Return the (x, y) coordinate for the center point of the cell that contains the specified text.  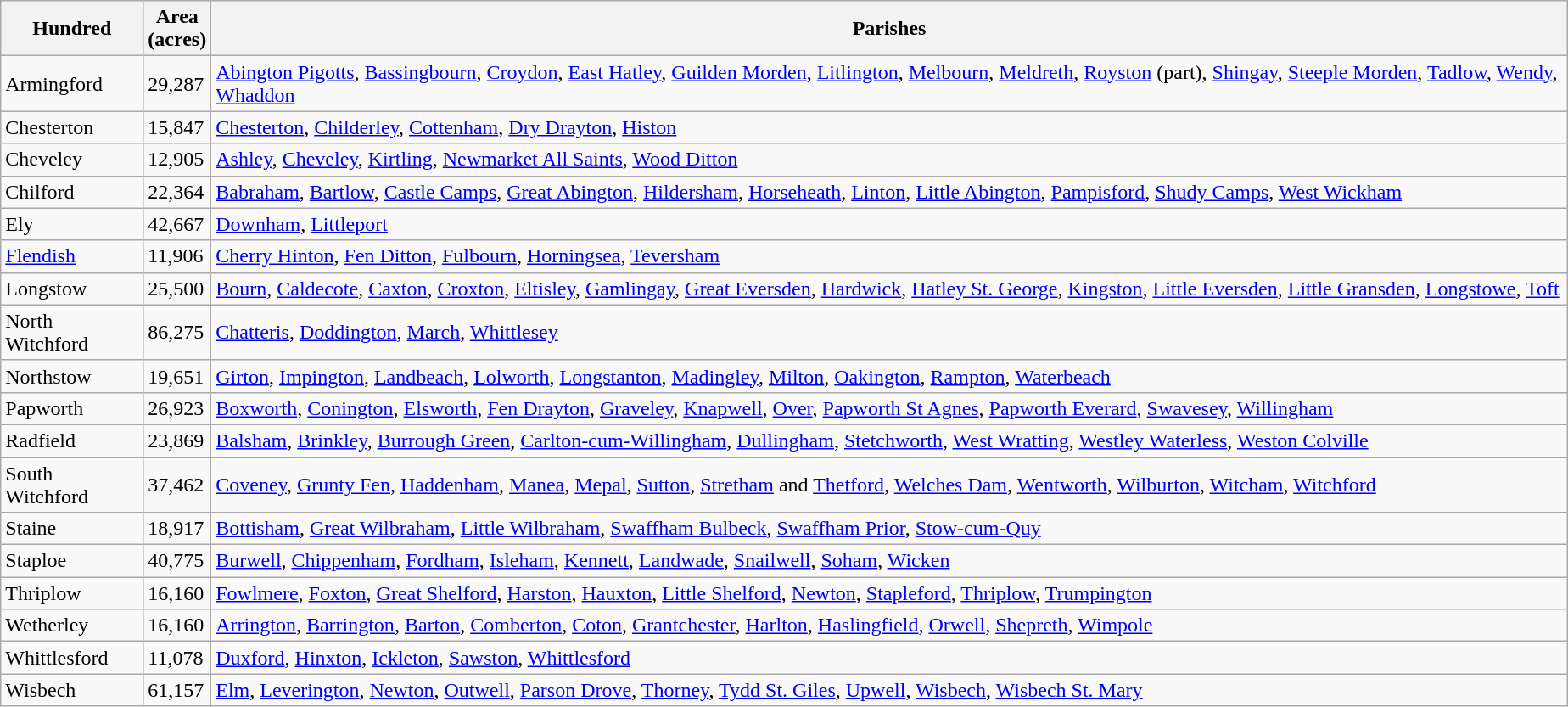
42,667 (177, 224)
Whittlesford (72, 658)
Elm, Leverington, Newton, Outwell, Parson Drove, Thorney, Tydd St. Giles, Upwell, Wisbech, Wisbech St. Mary (889, 690)
Chatteris, Doddington, March, Whittlesey (889, 333)
Ely (72, 224)
37,462 (177, 484)
11,906 (177, 256)
12,905 (177, 160)
Boxworth, Conington, Elsworth, Fen Drayton, Graveley, Knapwell, Over, Papworth St Agnes, Papworth Everard, Swavesey, Willingham (889, 408)
26,923 (177, 408)
22,364 (177, 192)
Area(acres) (177, 29)
Chilford (72, 192)
Longstow (72, 289)
Radfield (72, 440)
Bottisham, Great Wilbraham, Little Wilbraham, Swaffham Bulbeck, Swaffham Prior, Stow-cum-Quy (889, 529)
North Witchford (72, 333)
18,917 (177, 529)
Downham, Littleport (889, 224)
Wisbech (72, 690)
South Witchford (72, 484)
61,157 (177, 690)
Arrington, Barrington, Barton, Comberton, Coton, Grantchester, Harlton, Haslingfield, Orwell, Shepreth, Wimpole (889, 626)
Thriplow (72, 593)
Cherry Hinton, Fen Ditton, Fulbourn, Horningsea, Teversham (889, 256)
15,847 (177, 127)
25,500 (177, 289)
Northstow (72, 376)
Chesterton, Childerley, Cottenham, Dry Drayton, Histon (889, 127)
Staine (72, 529)
86,275 (177, 333)
Coveney, Grunty Fen, Haddenham, Manea, Mepal, Sutton, Stretham and Thetford, Welches Dam, Wentworth, Wilburton, Witcham, Witchford (889, 484)
Parishes (889, 29)
Fowlmere, Foxton, Great Shelford, Harston, Hauxton, Little Shelford, Newton, Stapleford, Thriplow, Trumpington (889, 593)
23,869 (177, 440)
Burwell, Chippenham, Fordham, Isleham, Kennett, Landwade, Snailwell, Soham, Wicken (889, 561)
Cheveley (72, 160)
Wetherley (72, 626)
29,287 (177, 83)
Staploe (72, 561)
Duxford, Hinxton, Ickleton, Sawston, Whittlesford (889, 658)
Hundred (72, 29)
Ashley, Cheveley, Kirtling, Newmarket All Saints, Wood Ditton (889, 160)
Girton, Impington, Landbeach, Lolworth, Longstanton, Madingley, Milton, Oakington, Rampton, Waterbeach (889, 376)
Papworth (72, 408)
Babraham, Bartlow, Castle Camps, Great Abington, Hildersham, Horseheath, Linton, Little Abington, Pampisford, Shudy Camps, West Wickham (889, 192)
Chesterton (72, 127)
19,651 (177, 376)
40,775 (177, 561)
11,078 (177, 658)
Balsham, Brinkley, Burrough Green, Carlton-cum-Willingham, Dullingham, Stetchworth, West Wratting, Westley Waterless, Weston Colville (889, 440)
Flendish (72, 256)
Armingford (72, 83)
